Provide the [X, Y] coordinate of the cell's center where the given text is located.  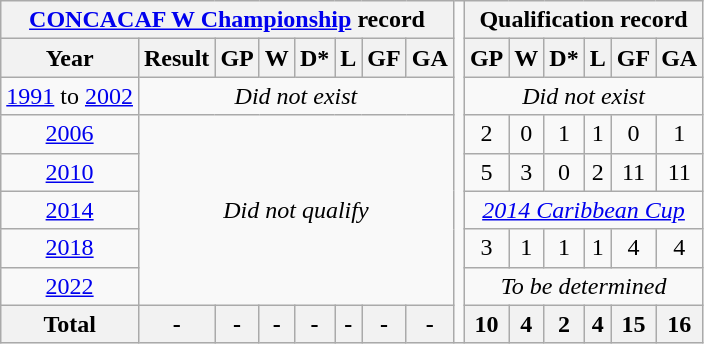
5 [486, 172]
Total [70, 324]
10 [486, 324]
1991 to 2002 [70, 96]
To be determined [583, 286]
15 [633, 324]
Year [70, 58]
2014 [70, 210]
Result [176, 58]
16 [680, 324]
2022 [70, 286]
2010 [70, 172]
Qualification record [583, 20]
Did not qualify [296, 210]
2018 [70, 248]
CONCACAF W Championship record [228, 20]
2014 Caribbean Cup [583, 210]
2006 [70, 134]
